Return the [X, Y] coordinate for the center point of the cell that contains the specified text.  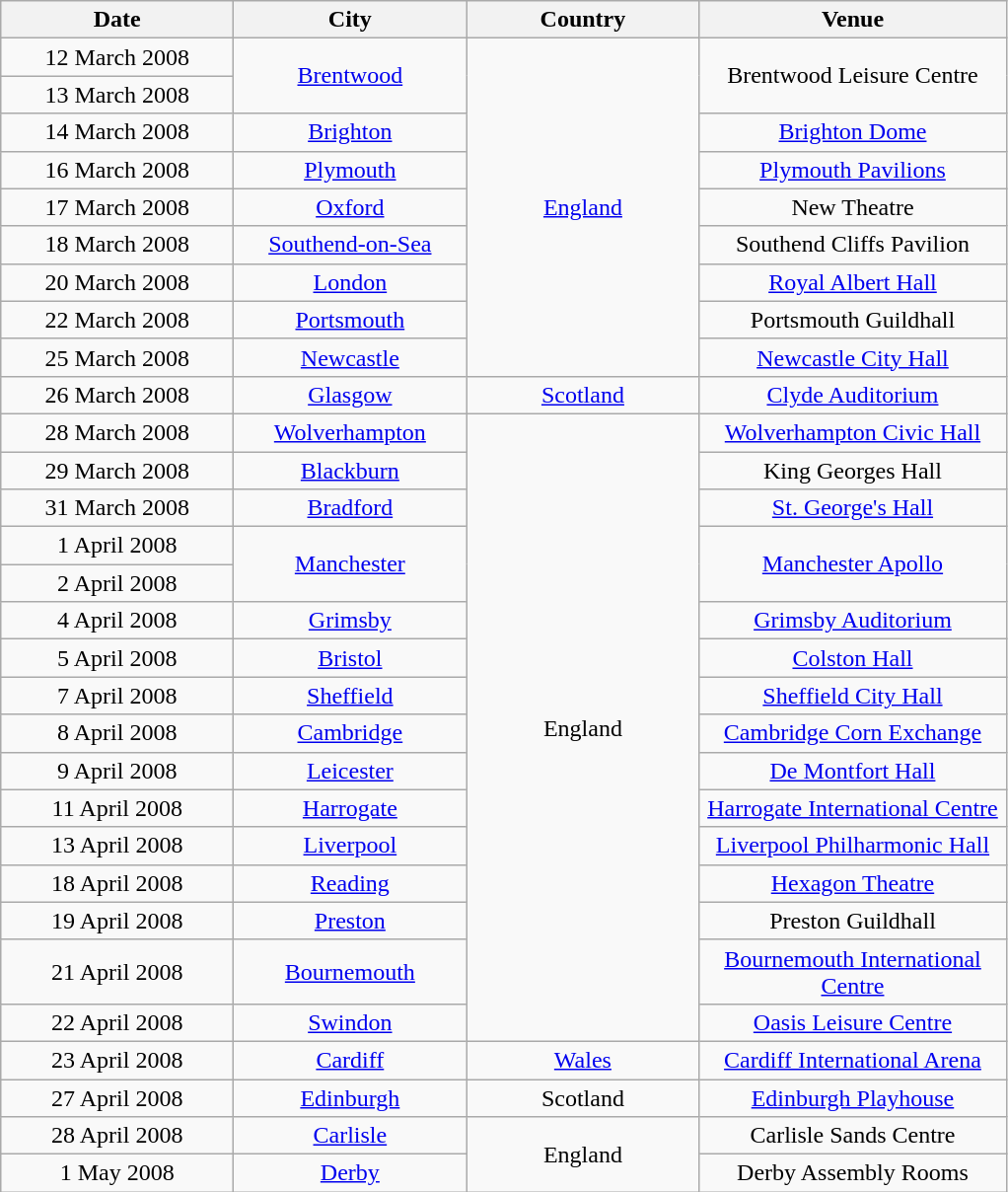
Swindon [350, 1022]
St. George's Hall [852, 508]
Harrogate International Centre [852, 808]
Date [117, 20]
Newcastle [350, 357]
Bristol [350, 658]
Clyde Auditorium [852, 395]
19 April 2008 [117, 921]
27 April 2008 [117, 1098]
Grimsby [350, 621]
13 March 2008 [117, 95]
1 May 2008 [117, 1173]
8 April 2008 [117, 733]
Leicester [350, 771]
Venue [852, 20]
Preston [350, 921]
7 April 2008 [117, 696]
28 April 2008 [117, 1136]
Brighton [350, 132]
Bournemouth International Centre [852, 971]
18 March 2008 [117, 245]
Manchester Apollo [852, 564]
Sheffield City Hall [852, 696]
Glasgow [350, 395]
Cambridge [350, 733]
Edinburgh [350, 1098]
11 April 2008 [117, 808]
20 March 2008 [117, 282]
London [350, 282]
12 March 2008 [117, 57]
Grimsby Auditorium [852, 621]
Wolverhampton Civic Hall [852, 432]
Cambridge Corn Exchange [852, 733]
22 April 2008 [117, 1022]
14 March 2008 [117, 132]
Cardiff International Arena [852, 1060]
1 April 2008 [117, 546]
Colston Hall [852, 658]
Preston Guildhall [852, 921]
Portsmouth [350, 320]
Reading [350, 883]
Liverpool [350, 846]
Brighton Dome [852, 132]
Oasis Leisure Centre [852, 1022]
26 March 2008 [117, 395]
Hexagon Theatre [852, 883]
31 March 2008 [117, 508]
Newcastle City Hall [852, 357]
16 March 2008 [117, 170]
King Georges Hall [852, 471]
5 April 2008 [117, 658]
Liverpool Philharmonic Hall [852, 846]
4 April 2008 [117, 621]
Bournemouth [350, 971]
21 April 2008 [117, 971]
Derby Assembly Rooms [852, 1173]
28 March 2008 [117, 432]
23 April 2008 [117, 1060]
Southend Cliffs Pavilion [852, 245]
Southend-on-Sea [350, 245]
25 March 2008 [117, 357]
Plymouth Pavilions [852, 170]
9 April 2008 [117, 771]
Portsmouth Guildhall [852, 320]
Edinburgh Playhouse [852, 1098]
Manchester [350, 564]
2 April 2008 [117, 583]
Country [583, 20]
Brentwood Leisure Centre [852, 76]
Carlisle [350, 1136]
29 March 2008 [117, 471]
Harrogate [350, 808]
City [350, 20]
Oxford [350, 207]
Royal Albert Hall [852, 282]
18 April 2008 [117, 883]
Cardiff [350, 1060]
Wales [583, 1060]
Derby [350, 1173]
Wolverhampton [350, 432]
22 March 2008 [117, 320]
Sheffield [350, 696]
Brentwood [350, 76]
13 April 2008 [117, 846]
Blackburn [350, 471]
De Montfort Hall [852, 771]
17 March 2008 [117, 207]
New Theatre [852, 207]
Plymouth [350, 170]
Bradford [350, 508]
Carlisle Sands Centre [852, 1136]
